Determine the [X, Y] coordinate at the center of the cell enclosing the given text.  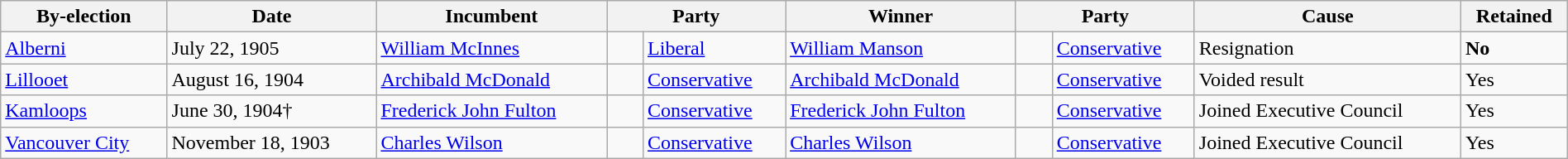
Incumbent [491, 17]
William Manson [901, 48]
Winner [901, 17]
Vancouver City [84, 142]
Cause [1327, 17]
By-election [84, 17]
Alberni [84, 48]
William McInnes [491, 48]
No [1513, 48]
Retained [1513, 17]
Liberal [715, 48]
Lillooet [84, 79]
July 22, 1905 [271, 48]
November 18, 1903 [271, 142]
Kamloops [84, 111]
June 30, 1904† [271, 111]
August 16, 1904 [271, 79]
Voided result [1327, 79]
Resignation [1327, 48]
Date [271, 17]
